Search for the cell housing the specified text and yield its [x, y] center coordinate. 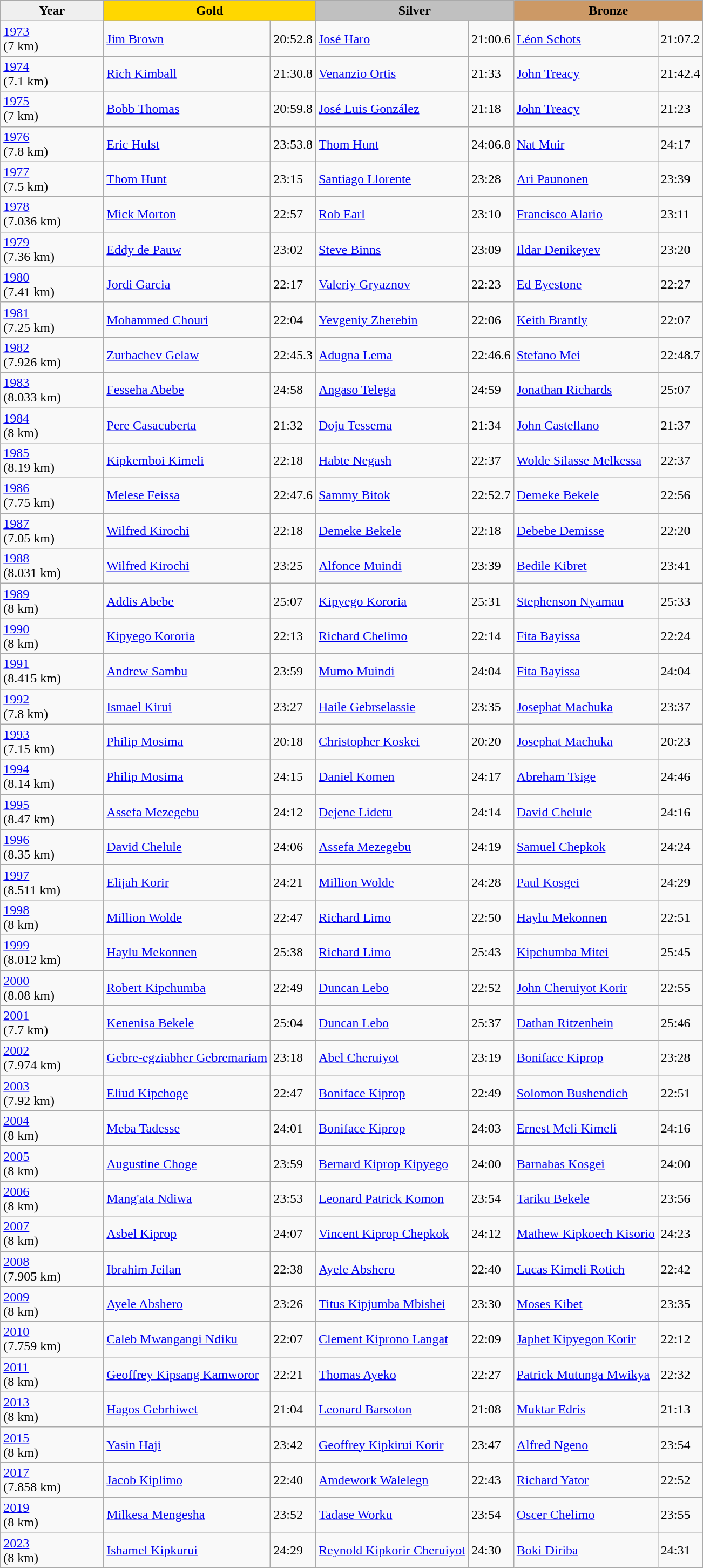
Steve Binns [392, 250]
Meba Tadesse [187, 1128]
Leonard Barsoton [392, 1409]
Eric Hulst [187, 144]
24:06.8 [491, 144]
Doju Tessema [392, 425]
Augustine Choge [187, 1164]
1994(8.14 km) [52, 777]
Abel Cheruiyot [392, 1058]
21:18 [491, 109]
Mick Morton [187, 214]
1985(8.19 km) [52, 460]
Yevgeniy Zherebin [392, 320]
Japhet Kipyegon Korir [585, 1339]
1997(8.511 km) [52, 882]
22:32 [680, 1375]
25:43 [491, 952]
21:37 [680, 425]
Bernard Kiprop Kipyego [392, 1164]
Milkesa Mengesha [187, 1515]
23:27 [293, 707]
23:20 [680, 250]
Adugna Lema [392, 354]
1996(8.35 km) [52, 847]
Haile Gebrselassie [392, 707]
Elijah Korir [187, 882]
Bronze [608, 11]
Fesseha Abebe [187, 390]
21:30.8 [293, 73]
23:56 [680, 1198]
1991(8.415 km) [52, 671]
1974(7.1 km) [52, 73]
23:18 [293, 1058]
Lucas Kimeli Rotich [585, 1269]
22:09 [491, 1339]
22:46.6 [491, 354]
Alfred Ngeno [585, 1445]
22:21 [293, 1375]
Sammy Bitok [392, 496]
Silver [415, 11]
Rob Earl [392, 214]
Jordi Garcia [187, 284]
Amdework Walelegn [392, 1479]
Bedile Kibret [585, 566]
22:57 [293, 214]
Ibrahim Jeilan [187, 1269]
John Castellano [585, 425]
21:08 [491, 1409]
1988(8.031 km) [52, 566]
1982(7.926 km) [52, 354]
Dejene Lidetu [392, 812]
20:20 [491, 741]
23:55 [680, 1515]
Venanzio Ortis [392, 73]
21:34 [491, 425]
Hagos Gebrhiwet [187, 1409]
Richard Yator [585, 1479]
Patrick Mutunga Mwikya [585, 1375]
23:42 [293, 1445]
2007(8 km) [52, 1234]
24:21 [293, 882]
Oscer Chelimo [585, 1515]
Caleb Mwangangi Ndiku [187, 1339]
23:41 [680, 566]
Bobb Thomas [187, 109]
Gebre-egziabher Gebremariam [187, 1058]
Kenenisa Bekele [187, 1023]
2019(8 km) [52, 1515]
22:48.7 [680, 354]
24:28 [491, 882]
20:23 [680, 741]
1998(8 km) [52, 917]
1978(7.036 km) [52, 214]
24:58 [293, 390]
23:09 [491, 250]
22:12 [680, 1339]
Nat Muir [585, 144]
22:24 [680, 636]
1980(7.41 km) [52, 284]
22:06 [491, 320]
23:15 [293, 179]
Valeriy Gryaznov [392, 284]
2009(8 km) [52, 1304]
22:20 [680, 531]
Keith Brantly [585, 320]
Ed Eyestone [585, 284]
Daniel Komen [392, 777]
2001(7.7 km) [52, 1023]
24:01 [293, 1128]
Christopher Koskei [392, 741]
2000(8.08 km) [52, 988]
23:53 [293, 1198]
23:37 [680, 707]
21:32 [293, 425]
Mang'ata Ndiwa [187, 1198]
José Luis González [392, 109]
22:47.6 [293, 496]
22:43 [491, 1479]
1995(8.47 km) [52, 812]
23:52 [293, 1515]
Tadase Worku [392, 1515]
21:42.4 [680, 73]
20:52.8 [293, 39]
22:50 [491, 917]
24:03 [491, 1128]
Pere Casacuberta [187, 425]
22:04 [293, 320]
Solomon Bushendich [585, 1094]
Titus Kipjumba Mbishei [392, 1304]
23:25 [293, 566]
1981(7.25 km) [52, 320]
22:42 [680, 1269]
22:23 [491, 284]
Abreham Tsige [585, 777]
24:23 [680, 1234]
Kipkemboi Kimeli [187, 460]
1984(8 km) [52, 425]
Mathew Kipkoech Kisorio [585, 1234]
Ismael Kirui [187, 707]
24:59 [491, 390]
Muktar Edris [585, 1409]
23:53.8 [293, 144]
1993(7.15 km) [52, 741]
Debebe Demisse [585, 531]
23:47 [491, 1445]
2010(7.759 km) [52, 1339]
24:06 [293, 847]
23:26 [293, 1304]
Clement Kiprono Langat [392, 1339]
Geoffrey Kipsang Kamworor [187, 1375]
Stephenson Nyamau [585, 601]
25:04 [293, 1023]
1975(7 km) [52, 109]
24:07 [293, 1234]
Kipchumba Mitei [585, 952]
23:11 [680, 214]
21:23 [680, 109]
Mohammed Chouri [187, 320]
20:59.8 [293, 109]
22:52.7 [491, 496]
José Haro [392, 39]
2011(8 km) [52, 1375]
23:10 [491, 214]
21:00.6 [491, 39]
24:46 [680, 777]
1990(8 km) [52, 636]
Reynold Kipkorir Cheruiyot [392, 1550]
22:14 [491, 636]
2015(8 km) [52, 1445]
Gold [209, 11]
22:45.3 [293, 354]
1983(8.033 km) [52, 390]
24:31 [680, 1550]
2005(8 km) [52, 1164]
25:31 [491, 601]
2006(8 km) [52, 1198]
1977(7.5 km) [52, 179]
1979(7.36 km) [52, 250]
Asbel Kiprop [187, 1234]
21:04 [293, 1409]
23:30 [491, 1304]
25:45 [680, 952]
Ishamel Kipkurui [187, 1550]
Samuel Chepkok [585, 847]
Richard Chelimo [392, 636]
1999(8.012 km) [52, 952]
Moses Kibet [585, 1304]
Addis Abebe [187, 601]
2023(8 km) [52, 1550]
Mumo Muindi [392, 671]
Ildar Denikeyev [585, 250]
Habte Negash [392, 460]
1976(7.8 km) [52, 144]
22:55 [680, 988]
22:56 [680, 496]
Léon Schots [585, 39]
Zurbachev Gelaw [187, 354]
24:15 [293, 777]
Jim Brown [187, 39]
2003(7.92 km) [52, 1094]
24:19 [491, 847]
Yasin Haji [187, 1445]
Ari Paunonen [585, 179]
25:46 [680, 1023]
Leonard Patrick Komon [392, 1198]
1986(7.75 km) [52, 496]
Santiago Llorente [392, 179]
2004(8 km) [52, 1128]
Rich Kimball [187, 73]
Vincent Kiprop Chepkok [392, 1234]
Ernest Meli Kimeli [585, 1128]
21:13 [680, 1409]
Jonathan Richards [585, 390]
22:13 [293, 636]
25:38 [293, 952]
20:18 [293, 741]
Dathan Ritzenhein [585, 1023]
24:30 [491, 1550]
1989(8 km) [52, 601]
Tariku Bekele [585, 1198]
2002(7.974 km) [52, 1058]
Thomas Ayeko [392, 1375]
23:02 [293, 250]
25:37 [491, 1023]
2013(8 km) [52, 1409]
Eddy de Pauw [187, 250]
Jacob Kiplimo [187, 1479]
Wolde Silasse Melkessa [585, 460]
Paul Kosgei [585, 882]
1987(7.05 km) [52, 531]
1992(7.8 km) [52, 707]
Melese Feissa [187, 496]
Robert Kipchumba [187, 988]
Angaso Telega [392, 390]
Geoffrey Kipkirui Korir [392, 1445]
Eliud Kipchoge [187, 1094]
Alfonce Muindi [392, 566]
21:33 [491, 73]
Boki Diriba [585, 1550]
23:19 [491, 1058]
Francisco Alario [585, 214]
Barnabas Kosgei [585, 1164]
2008(7.905 km) [52, 1269]
24:24 [680, 847]
Stefano Mei [585, 354]
21:07.2 [680, 39]
22:38 [293, 1269]
22:17 [293, 284]
1973(7 km) [52, 39]
24:14 [491, 812]
25:33 [680, 601]
Andrew Sambu [187, 671]
2017(7.858 km) [52, 1479]
Year [52, 11]
John Cheruiyot Korir [585, 988]
